Output the [X, Y] coordinate of the center of the cell containing the given text.  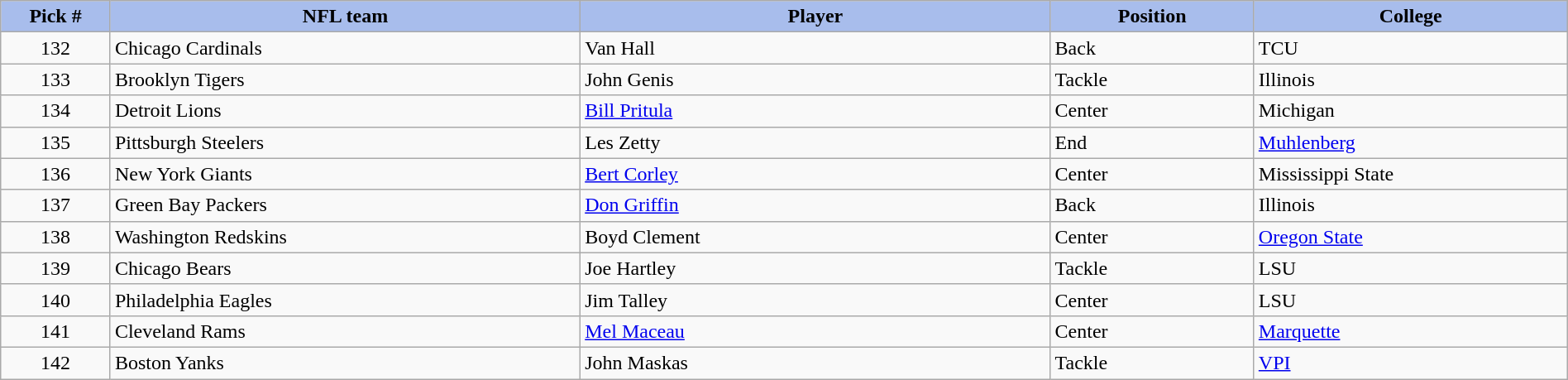
Philadelphia Eagles [345, 300]
VPI [1411, 363]
College [1411, 17]
Detroit Lions [345, 111]
Green Bay Packers [345, 205]
End [1152, 142]
Jim Talley [815, 300]
Bill Pritula [815, 111]
New York Giants [345, 174]
Mel Maceau [815, 331]
Pick # [56, 17]
139 [56, 268]
Pittsburgh Steelers [345, 142]
142 [56, 363]
Mississippi State [1411, 174]
Brooklyn Tigers [345, 79]
140 [56, 300]
137 [56, 205]
Les Zetty [815, 142]
138 [56, 237]
135 [56, 142]
Bert Corley [815, 174]
Muhlenberg [1411, 142]
Michigan [1411, 111]
136 [56, 174]
John Maskas [815, 363]
Position [1152, 17]
132 [56, 48]
TCU [1411, 48]
Washington Redskins [345, 237]
Boston Yanks [345, 363]
Don Griffin [815, 205]
134 [56, 111]
141 [56, 331]
Chicago Cardinals [345, 48]
Joe Hartley [815, 268]
Player [815, 17]
Boyd Clement [815, 237]
133 [56, 79]
Chicago Bears [345, 268]
Van Hall [815, 48]
Marquette [1411, 331]
John Genis [815, 79]
NFL team [345, 17]
Cleveland Rams [345, 331]
Oregon State [1411, 237]
